For the text-containing cell, return its midpoint in (x, y) coordinate format. 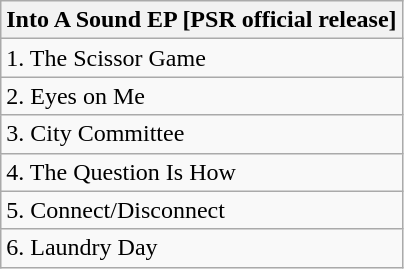
Into A Sound EP [PSR official release] (202, 20)
1. The Scissor Game (202, 58)
3. City Committee (202, 134)
2. Eyes on Me (202, 96)
4. The Question Is How (202, 172)
5. Connect/Disconnect (202, 210)
6. Laundry Day (202, 248)
